Determine the [X, Y] coordinate at the center of the cell enclosing the given text.  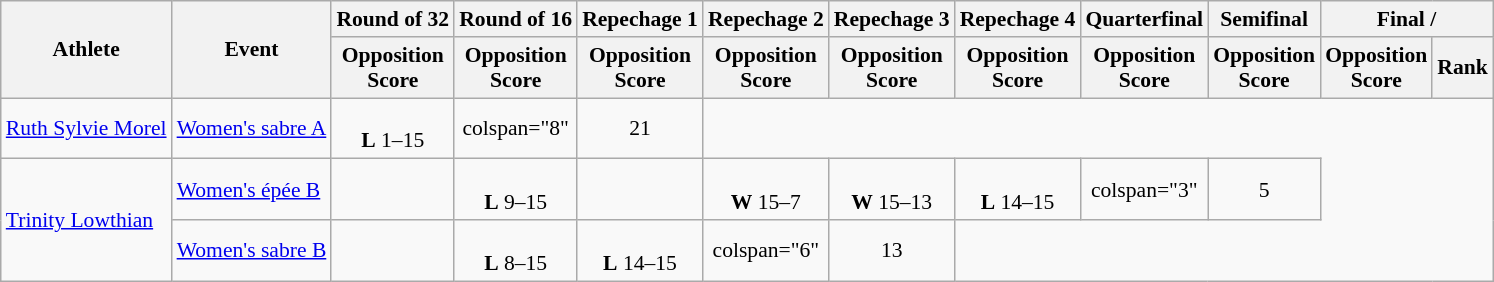
Repechage 4 [1018, 19]
Round of 32 [392, 19]
Athlete [86, 50]
Round of 16 [516, 19]
13 [892, 250]
Women's épée B [252, 190]
colspan="6" [766, 250]
Women's sabre A [252, 128]
5 [1264, 190]
Repechage 3 [892, 19]
colspan="3" [1144, 190]
W 15–13 [892, 190]
Rank [1462, 68]
Ruth Sylvie Morel [86, 128]
Repechage 1 [640, 19]
L 9–15 [516, 190]
Semifinal [1264, 19]
Final / [1406, 19]
colspan="8" [516, 128]
Event [252, 50]
Trinity Lowthian [86, 220]
Women's sabre B [252, 250]
W 15–7 [766, 190]
L 8–15 [516, 250]
Repechage 2 [766, 19]
Quarterfinal [1144, 19]
21 [640, 128]
L 1–15 [392, 128]
